Pinpoint the cell where the given text exists, returning its [X, Y] midpoint coordinate. 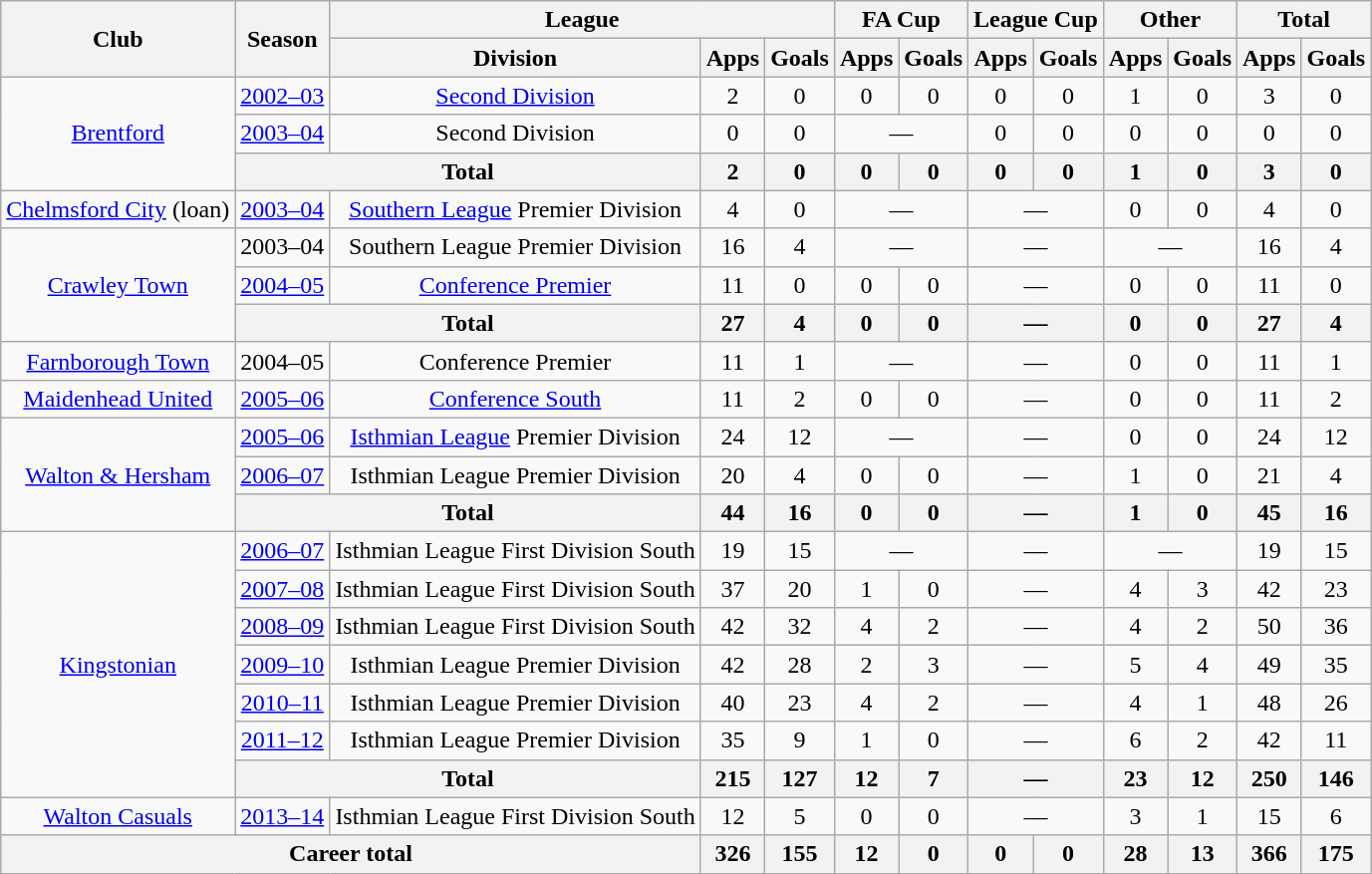
26 [1336, 703]
Season [283, 39]
49 [1269, 665]
Career total [351, 854]
Conference South [515, 399]
2002–03 [283, 96]
48 [1269, 703]
2010–11 [283, 703]
League [582, 20]
326 [732, 854]
250 [1269, 778]
127 [800, 778]
Other [1170, 20]
2011–12 [283, 740]
Farnborough Town [118, 361]
44 [732, 513]
50 [1269, 627]
Crawley Town [118, 285]
Chelmsford City (loan) [118, 209]
175 [1336, 854]
37 [732, 589]
36 [1336, 627]
13 [1203, 854]
155 [800, 854]
215 [732, 778]
21 [1269, 475]
366 [1269, 854]
Division [515, 58]
Walton Casuals [118, 816]
Club [118, 39]
Walton & Hersham [118, 474]
7 [934, 778]
Kingstonian [118, 665]
FA Cup [901, 20]
League Cup [1036, 20]
2007–08 [283, 589]
Maidenhead United [118, 399]
40 [732, 703]
32 [800, 627]
2008–09 [283, 627]
9 [800, 740]
45 [1269, 513]
2013–14 [283, 816]
2009–10 [283, 665]
Brentford [118, 134]
146 [1336, 778]
